Identify which cell holds the provided text, then report its (x, y) central coordinate. 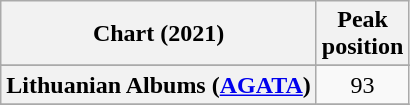
93 (362, 85)
Lithuanian Albums (AGATA) (159, 85)
Chart (2021) (159, 34)
Peakposition (362, 34)
